Extract the (X, Y) coordinate from the center of the cell holding the provided text.  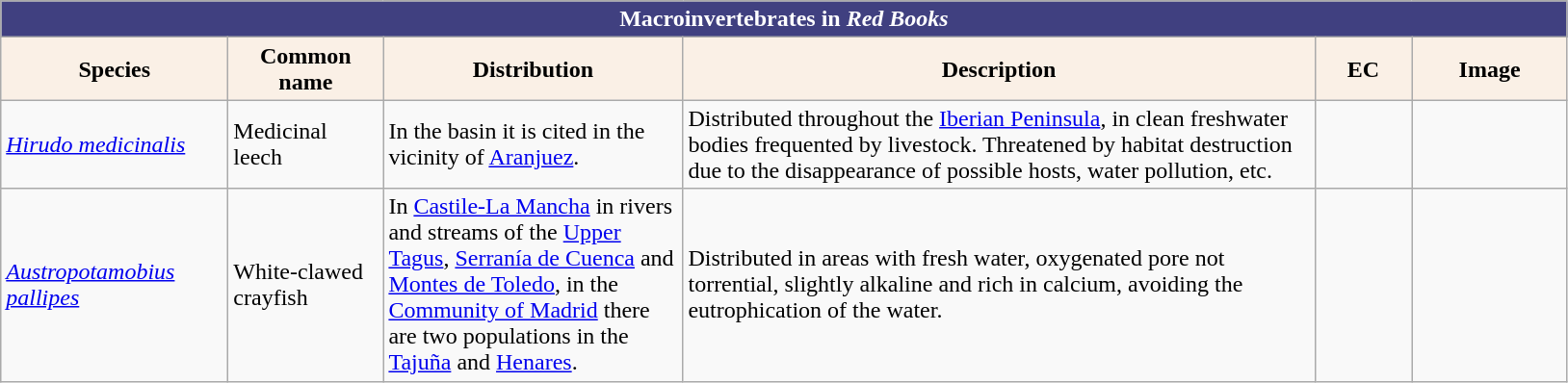
Medicinal leech (306, 144)
In the basin it is cited in the vicinity of Aranjuez. (534, 144)
Distribution (534, 69)
White-clawed crayfish (306, 285)
Hirudo medicinalis (115, 144)
Common name (306, 69)
Species (115, 69)
Description (999, 69)
Austropotamobius pallipes (115, 285)
Macroinvertebrates in Red Books (784, 19)
Image (1489, 69)
EC (1364, 69)
